Identify which cell holds the provided text, then report its [X, Y] central coordinate. 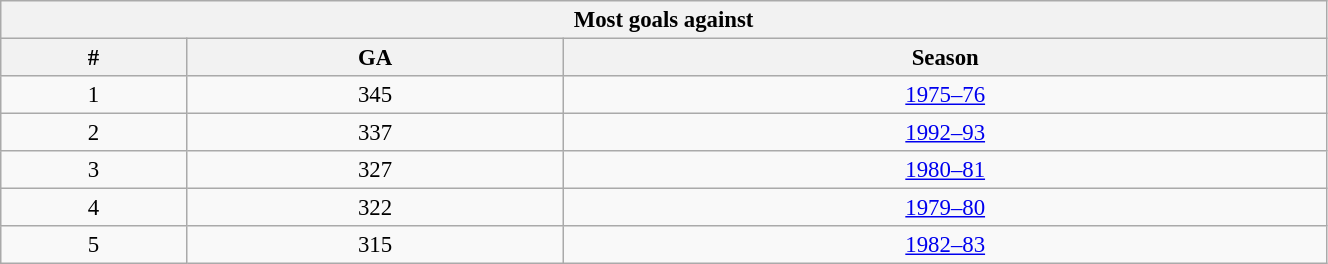
345 [375, 95]
GA [375, 58]
3 [94, 170]
1992–93 [946, 133]
1980–81 [946, 170]
5 [94, 245]
1979–80 [946, 208]
327 [375, 170]
1982–83 [946, 245]
322 [375, 208]
# [94, 58]
4 [94, 208]
Season [946, 58]
315 [375, 245]
337 [375, 133]
1975–76 [946, 95]
Most goals against [664, 20]
2 [94, 133]
1 [94, 95]
